Return [x, y] of the center of cell containing provided text 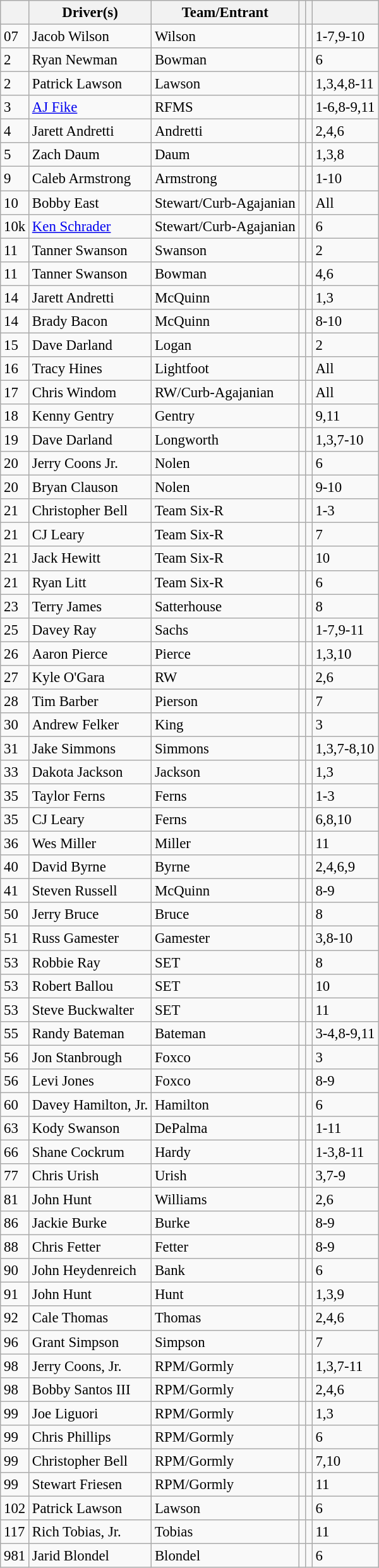
Gamester [225, 938]
1,3,7-11 [345, 1366]
81 [15, 1200]
RW/Curb-Agajanian [225, 392]
41 [15, 891]
Hamilton [225, 1104]
Team/Entrant [225, 13]
117 [15, 1532]
Bobby East [90, 203]
10k [15, 226]
Daum [225, 155]
Miller [225, 844]
1-7,9-10 [345, 37]
4,6 [345, 273]
Randy Bateman [90, 1033]
33 [15, 772]
Jarid Blondel [90, 1556]
Thomas [225, 1319]
Armstrong [225, 179]
Levi Jones [90, 1081]
Urish [225, 1176]
1-3,8-11 [345, 1152]
Joe Liguori [90, 1413]
6,8,10 [345, 820]
Logan [225, 345]
Sachs [225, 630]
Dakota Jackson [90, 772]
John Heydenreich [90, 1271]
50 [15, 915]
Driver(s) [90, 13]
Hardy [225, 1152]
9-10 [345, 488]
Byrne [225, 867]
31 [15, 748]
16 [15, 369]
1,3,8 [345, 155]
1,3,7-8,10 [345, 748]
07 [15, 37]
Cale Thomas [90, 1319]
Stewart Friesen [90, 1485]
63 [15, 1128]
1,3,10 [345, 654]
1-7,9-11 [345, 630]
Ryan Litt [90, 582]
51 [15, 938]
Steven Russell [90, 891]
Shane Cockrum [90, 1152]
55 [15, 1033]
1-10 [345, 179]
Kyle O'Gara [90, 678]
Longworth [225, 440]
Brady Bacon [90, 321]
Terry James [90, 606]
4 [15, 131]
Kody Swanson [90, 1128]
Jon Stanbrough [90, 1057]
28 [15, 701]
Ken Schrader [90, 226]
7,10 [345, 1461]
Tracy Hines [90, 369]
Davey Hamilton, Jr. [90, 1104]
1-11 [345, 1128]
77 [15, 1176]
Davey Ray [90, 630]
King [225, 725]
Jake Simmons [90, 748]
Satterhouse [225, 606]
1,3,9 [345, 1295]
91 [15, 1295]
9 [15, 179]
88 [15, 1247]
5 [15, 155]
Pierce [225, 654]
8-10 [345, 321]
David Byrne [90, 867]
23 [15, 606]
Bruce [225, 915]
17 [15, 392]
981 [15, 1556]
DePalma [225, 1128]
Robert Ballou [90, 986]
27 [15, 678]
60 [15, 1104]
Wilson [225, 37]
Chris Urish [90, 1176]
25 [15, 630]
Ryan Newman [90, 60]
86 [15, 1223]
Russ Gamester [90, 938]
Zach Daum [90, 155]
Simmons [225, 748]
Jacob Wilson [90, 37]
Lightfoot [225, 369]
1,3,4,8-11 [345, 84]
90 [15, 1271]
Burke [225, 1223]
9,11 [345, 416]
18 [15, 416]
Tim Barber [90, 701]
Simpson [225, 1342]
Rich Tobias, Jr. [90, 1532]
40 [15, 867]
Andrew Felker [90, 725]
Grant Simpson [90, 1342]
Chris Windom [90, 392]
Wes Miller [90, 844]
102 [15, 1508]
Jack Hewitt [90, 559]
Kenny Gentry [90, 416]
RFMS [225, 107]
1-6,8-9,11 [345, 107]
Swanson [225, 250]
66 [15, 1152]
1,3,7-10 [345, 440]
Bank [225, 1271]
3,7-9 [345, 1176]
30 [15, 725]
AJ Fike [90, 107]
36 [15, 844]
Blondel [225, 1556]
Caleb Armstrong [90, 179]
RW [225, 678]
Chris Phillips [90, 1437]
Steve Buckwalter [90, 1010]
Jerry Bruce [90, 915]
96 [15, 1342]
26 [15, 654]
Bryan Clauson [90, 488]
Taylor Ferns [90, 796]
2,4,6,9 [345, 867]
Aaron Pierce [90, 654]
Jerry Coons, Jr. [90, 1366]
Bobby Santos III [90, 1389]
Bateman [225, 1033]
Gentry [225, 416]
Fetter [225, 1247]
Andretti [225, 131]
Tobias [225, 1532]
Hunt [225, 1295]
3,8-10 [345, 938]
Jackie Burke [90, 1223]
Williams [225, 1200]
15 [15, 345]
3-4,8-9,11 [345, 1033]
19 [15, 440]
Jerry Coons Jr. [90, 464]
Jackson [225, 772]
92 [15, 1319]
Chris Fetter [90, 1247]
Pierson [225, 701]
Robbie Ray [90, 962]
